Extract the [x, y] coordinate from the center of the cell holding the provided text.  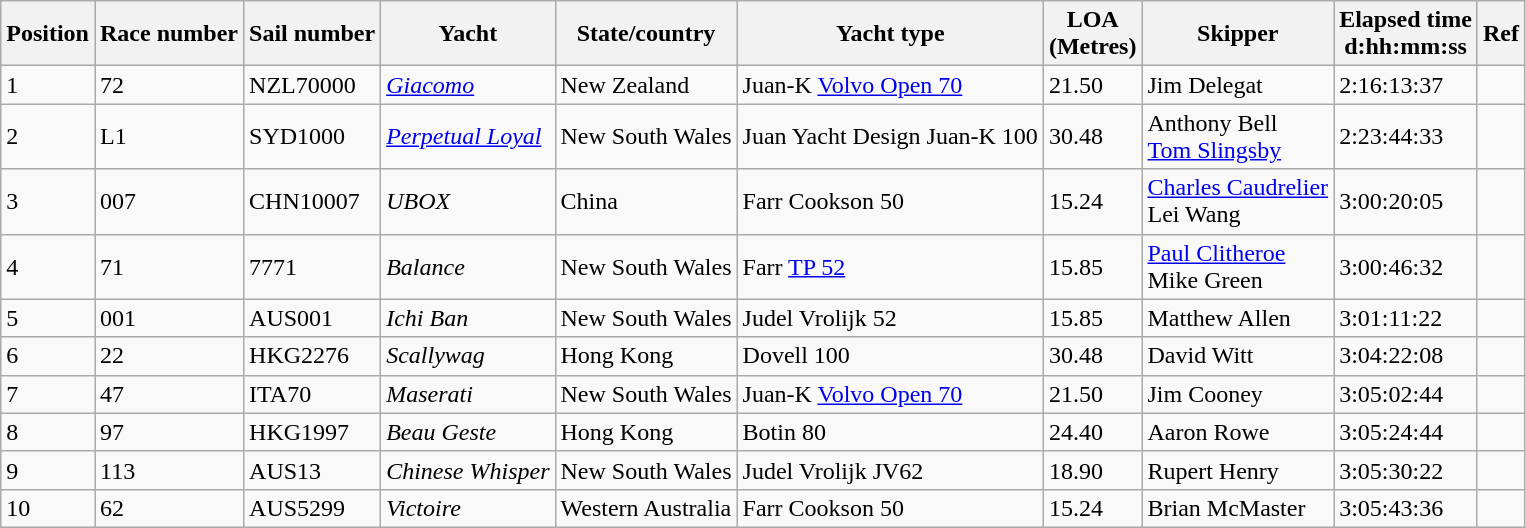
Scallywag [468, 356]
72 [168, 85]
UBOX [468, 202]
3:05:24:44 [1406, 432]
71 [168, 266]
10 [48, 508]
State/country [646, 34]
Anthony Bell Tom Slingsby [1238, 136]
HKG1997 [312, 432]
3:05:30:22 [1406, 470]
Maserati [468, 394]
007 [168, 202]
L1 [168, 136]
AUS5299 [312, 508]
3:05:02:44 [1406, 394]
Paul Clitheroe Mike Green [1238, 266]
China [646, 202]
113 [168, 470]
001 [168, 318]
Ref [1500, 34]
Sail number [312, 34]
Ichi Ban [468, 318]
Yacht [468, 34]
Yacht type [890, 34]
CHN10007 [312, 202]
3:04:22:08 [1406, 356]
Matthew Allen [1238, 318]
New Zealand [646, 85]
Jim Delegat [1238, 85]
Beau Geste [468, 432]
Jim Cooney [1238, 394]
3:00:20:05 [1406, 202]
NZL70000 [312, 85]
Balance [468, 266]
Botin 80 [890, 432]
Western Australia [646, 508]
Judel Vrolijk 52 [890, 318]
AUS001 [312, 318]
3:05:43:36 [1406, 508]
97 [168, 432]
2:16:13:37 [1406, 85]
22 [168, 356]
7771 [312, 266]
ITA70 [312, 394]
Rupert Henry [1238, 470]
Farr TP 52 [890, 266]
1 [48, 85]
3:01:11:22 [1406, 318]
2:23:44:33 [1406, 136]
David Witt [1238, 356]
SYD1000 [312, 136]
Judel Vrolijk JV62 [890, 470]
Race number [168, 34]
AUS13 [312, 470]
18.90 [1092, 470]
Brian McMaster [1238, 508]
62 [168, 508]
Giacomo [468, 85]
Position [48, 34]
Aaron Rowe [1238, 432]
Skipper [1238, 34]
LOA (Metres) [1092, 34]
8 [48, 432]
3:00:46:32 [1406, 266]
Perpetual Loyal [468, 136]
7 [48, 394]
Victoire [468, 508]
24.40 [1092, 432]
47 [168, 394]
9 [48, 470]
2 [48, 136]
5 [48, 318]
4 [48, 266]
3 [48, 202]
HKG2276 [312, 356]
Dovell 100 [890, 356]
Charles Caudrelier Lei Wang [1238, 202]
6 [48, 356]
Juan Yacht Design Juan-K 100 [890, 136]
Chinese Whisper [468, 470]
Elapsed time d:hh:mm:ss [1406, 34]
